Capture the cell that displays the provided text and extract its (x, y) central coordinate. 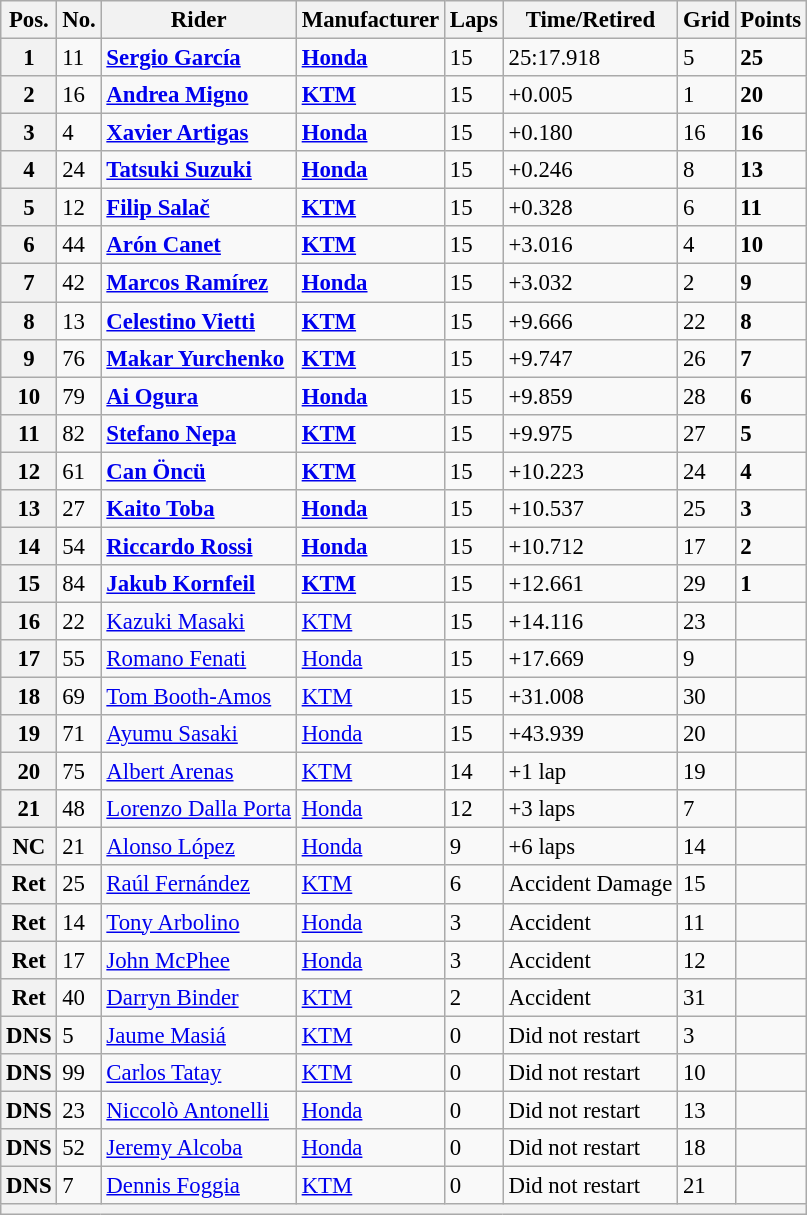
Darryn Binder (198, 997)
Jakub Kornfeil (198, 584)
Laps (474, 20)
+31.008 (590, 697)
Kaito Toba (198, 509)
Riccardo Rossi (198, 546)
52 (79, 1148)
Ayumu Sasaki (198, 734)
Ai Ogura (198, 396)
Jaume Masiá (198, 1035)
82 (79, 433)
Sergio García (198, 58)
71 (79, 734)
99 (79, 1073)
+0.005 (590, 95)
28 (706, 396)
+12.661 (590, 584)
Rider (198, 20)
John McPhee (198, 960)
40 (79, 997)
+0.180 (590, 133)
+10.537 (590, 509)
Arón Canet (198, 245)
30 (706, 697)
84 (79, 584)
54 (79, 546)
+0.328 (590, 208)
+1 lap (590, 772)
48 (79, 809)
+9.975 (590, 433)
Albert Arenas (198, 772)
+9.747 (590, 358)
Filip Salač (198, 208)
Jeremy Alcoba (198, 1148)
+10.223 (590, 471)
31 (706, 997)
75 (79, 772)
NC (29, 847)
+43.939 (590, 734)
+6 laps (590, 847)
44 (79, 245)
Lorenzo Dalla Porta (198, 809)
25:17.918 (590, 58)
Celestino Vietti (198, 321)
Tom Booth-Amos (198, 697)
Pos. (29, 20)
Kazuki Masaki (198, 621)
+9.666 (590, 321)
Accident Damage (590, 885)
Grid (706, 20)
+3.032 (590, 283)
Niccolò Antonelli (198, 1110)
26 (706, 358)
Xavier Artigas (198, 133)
Points (770, 20)
Stefano Nepa (198, 433)
Manufacturer (370, 20)
+17.669 (590, 659)
Makar Yurchenko (198, 358)
Carlos Tatay (198, 1073)
Marcos Ramírez (198, 283)
Time/Retired (590, 20)
29 (706, 584)
Romano Fenati (198, 659)
+10.712 (590, 546)
+14.116 (590, 621)
76 (79, 358)
Tatsuki Suzuki (198, 170)
55 (79, 659)
+3 laps (590, 809)
Raúl Fernández (198, 885)
42 (79, 283)
61 (79, 471)
Andrea Migno (198, 95)
Dennis Foggia (198, 1185)
Alonso López (198, 847)
Can Öncü (198, 471)
No. (79, 20)
69 (79, 697)
+9.859 (590, 396)
79 (79, 396)
Tony Arbolino (198, 922)
+0.246 (590, 170)
+3.016 (590, 245)
